Determine the (X, Y) coordinate at the center of the cell enclosing the given text.  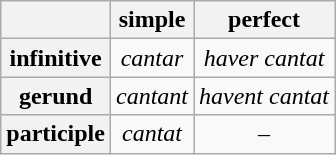
participle (56, 134)
perfect (264, 20)
haver cantat (264, 58)
simple (152, 20)
gerund (56, 96)
infinitive (56, 58)
havent cantat (264, 96)
– (264, 134)
cantat (152, 134)
cantant (152, 96)
cantar (152, 58)
